Determine the [X, Y] coordinate at the center of the cell enclosing the given text.  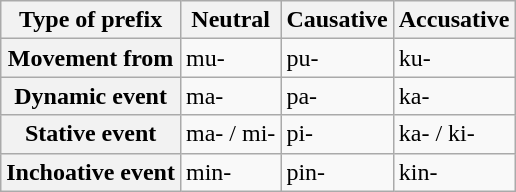
Accusative [454, 20]
pi- [337, 134]
pu- [337, 58]
ka- [454, 96]
Causative [337, 20]
Type of prefix [91, 20]
Inchoative event [91, 172]
Neutral [230, 20]
min- [230, 172]
ma- [230, 96]
Stative event [91, 134]
pa- [337, 96]
mu- [230, 58]
Movement from [91, 58]
kin- [454, 172]
ku- [454, 58]
ka- / ki- [454, 134]
pin- [337, 172]
Dynamic event [91, 96]
ma- / mi- [230, 134]
